Detect which cell encompasses the target text, then output its (x, y) center coordinate. 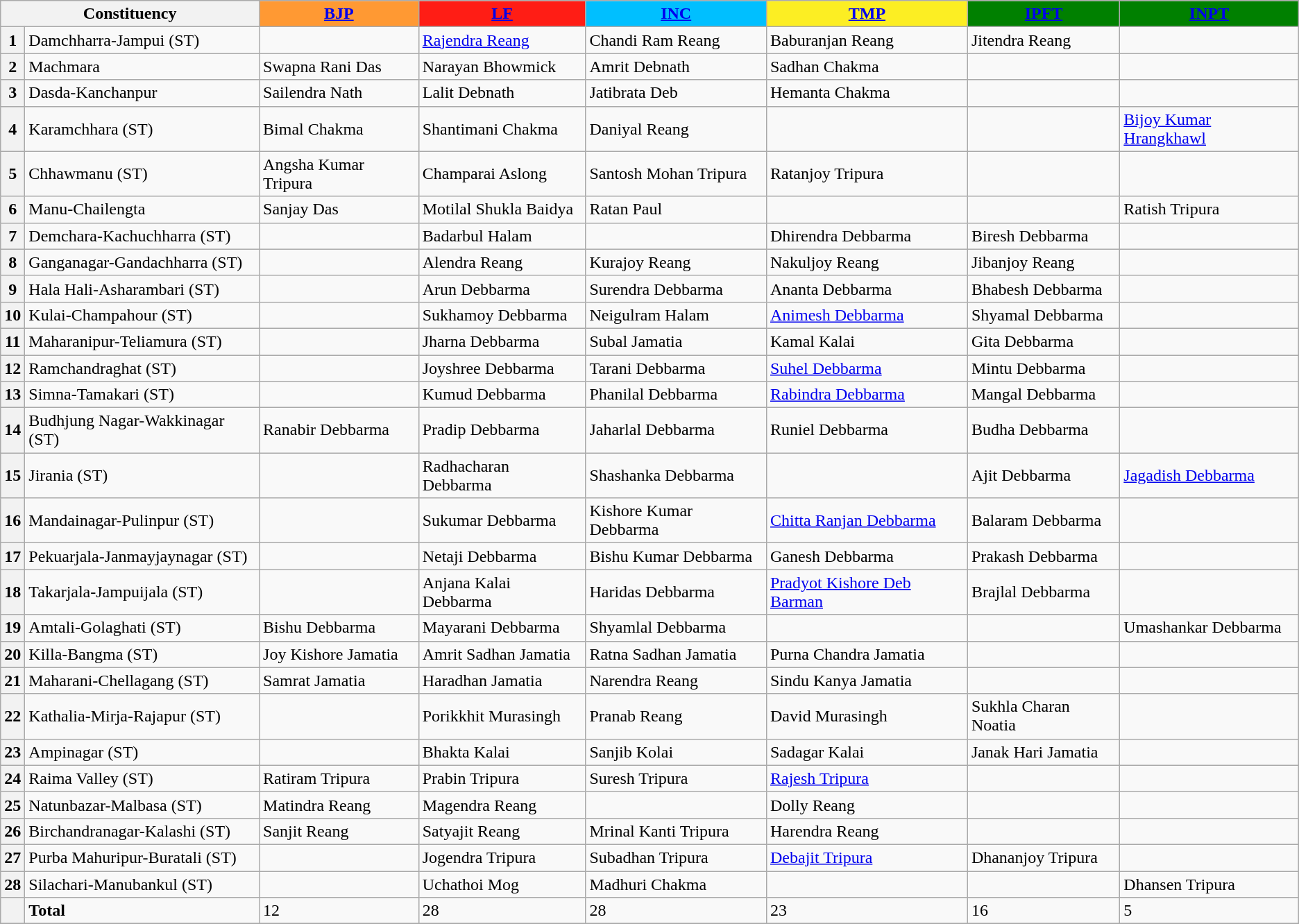
Budha Debbarma (1044, 430)
LF (502, 14)
Silachari-Manubankul (ST) (142, 884)
Suhel Debbarma (867, 368)
Kathalia-Mirja-Rajapur (ST) (142, 716)
26 (12, 831)
TMP (867, 14)
Jharna Debbarma (502, 341)
Angsha Kumar Tripura (339, 173)
Joy Kishore Jamatia (339, 654)
Hemanta Chakma (867, 93)
Mintu Debbarma (1044, 368)
Jitendra Reang (1044, 40)
Maharanipur-Teliamura (ST) (142, 341)
Porikkhit Murasingh (502, 716)
Animesh Debbarma (867, 315)
15 (12, 476)
Ajit Debbarma (1044, 476)
Ganganagar-Gandachharra (ST) (142, 262)
Shyamlal Debbarma (676, 628)
Debajit Tripura (867, 857)
Simna-Tamakari (ST) (142, 395)
Phanilal Debbarma (676, 395)
Ratiram Tripura (339, 778)
Biresh Debbarma (1044, 236)
Bhabesh Debbarma (1044, 289)
Amrit Debnath (676, 67)
Surendra Debbarma (676, 289)
Sadhan Chakma (867, 67)
Swapna Rani Das (339, 67)
Bishu Debbarma (339, 628)
Umashankar Debbarma (1209, 628)
Purna Chandra Jamatia (867, 654)
Ranabir Debbarma (339, 430)
20 (12, 654)
Dhirendra Debbarma (867, 236)
Alendra Reang (502, 262)
Mayarani Debbarma (502, 628)
Ananta Debbarma (867, 289)
Bijoy Kumar Hrangkhawl (1209, 129)
Badarbul Halam (502, 236)
Lalit Debnath (502, 93)
INC (676, 14)
Sadagar Kalai (867, 752)
Purba Mahuripur-Buratali (ST) (142, 857)
Killa-Bangma (ST) (142, 654)
Sukumar Debbarma (502, 520)
Magendra Reang (502, 805)
Jagadish Debbarma (1209, 476)
2 (12, 67)
13 (12, 395)
Pranab Reang (676, 716)
27 (12, 857)
Nakuljoy Reang (867, 262)
Manu-Chailengta (142, 209)
Matindra Reang (339, 805)
Kulai-Champahour (ST) (142, 315)
Netaji Debbarma (502, 556)
Subadhan Tripura (676, 857)
INPT (1209, 14)
7 (12, 236)
Amrit Sadhan Jamatia (502, 654)
Suresh Tripura (676, 778)
Sanjit Reang (339, 831)
BJP (339, 14)
10 (12, 315)
14 (12, 430)
Hala Hali-Asharambari (ST) (142, 289)
6 (12, 209)
Natunbazar-Malbasa (ST) (142, 805)
18 (12, 592)
Pradyot Kishore Deb Barman (867, 592)
Radhacharan Debbarma (502, 476)
Anjana Kalai Debbarma (502, 592)
9 (12, 289)
Mangal Debbarma (1044, 395)
Ratanjoy Tripura (867, 173)
11 (12, 341)
Dolly Reang (867, 805)
Subal Jamatia (676, 341)
Chitta Ranjan Debbarma (867, 520)
Shyamal Debbarma (1044, 315)
Jogendra Tripura (502, 857)
Shashanka Debbarma (676, 476)
Rajendra Reang (502, 40)
Harendra Reang (867, 831)
Neigulram Halam (676, 315)
Runiel Debbarma (867, 430)
25 (12, 805)
Jibanjoy Reang (1044, 262)
Champarai Aslong (502, 173)
Haradhan Jamatia (502, 681)
Baburanjan Reang (867, 40)
8 (12, 262)
3 (12, 93)
Ratish Tripura (1209, 209)
Balaram Debbarma (1044, 520)
Jaharlal Debbarma (676, 430)
Jirania (ST) (142, 476)
Arun Debbarma (502, 289)
4 (12, 129)
Dhansen Tripura (1209, 884)
Kumud Debbarma (502, 395)
Motilal Shukla Baidya (502, 209)
Ratan Paul (676, 209)
Pekuarjala-Janmayjaynagar (ST) (142, 556)
Dhananjoy Tripura (1044, 857)
Janak Hari Jamatia (1044, 752)
Shantimani Chakma (502, 129)
Bhakta Kalai (502, 752)
Ramchandraghat (ST) (142, 368)
22 (12, 716)
Jatibrata Deb (676, 93)
Chandi Ram Reang (676, 40)
David Murasingh (867, 716)
Narendra Reang (676, 681)
Chhawmanu (ST) (142, 173)
24 (12, 778)
Uchathoi Mog (502, 884)
Dasda-Kanchanpur (142, 93)
IPFT (1044, 14)
Madhuri Chakma (676, 884)
Joyshree Debbarma (502, 368)
Ratna Sadhan Jamatia (676, 654)
Takarjala-Jampuijala (ST) (142, 592)
Rajesh Tripura (867, 778)
Ganesh Debbarma (867, 556)
Samrat Jamatia (339, 681)
Sukhla Charan Noatia (1044, 716)
Brajlal Debbarma (1044, 592)
Rabindra Debbarma (867, 395)
Birchandranagar-Kalashi (ST) (142, 831)
Kurajoy Reang (676, 262)
Karamchhara (ST) (142, 129)
Mandainagar-Pulinpur (ST) (142, 520)
Daniyal Reang (676, 129)
Sanjay Das (339, 209)
Pradip Debbarma (502, 430)
Sukhamoy Debbarma (502, 315)
Machmara (142, 67)
Total (142, 911)
Sanjib Kolai (676, 752)
Narayan Bhowmick (502, 67)
Sindu Kanya Jamatia (867, 681)
Bimal Chakma (339, 129)
Ampinagar (ST) (142, 752)
Maharani-Chellagang (ST) (142, 681)
Bishu Kumar Debbarma (676, 556)
Prabin Tripura (502, 778)
Santosh Mohan Tripura (676, 173)
Satyajit Reang (502, 831)
Amtali-Golaghati (ST) (142, 628)
Budhjung Nagar-Wakkinagar (ST) (142, 430)
Gita Debbarma (1044, 341)
Mrinal Kanti Tripura (676, 831)
Kishore Kumar Debbarma (676, 520)
Kamal Kalai (867, 341)
Haridas Debbarma (676, 592)
Prakash Debbarma (1044, 556)
17 (12, 556)
19 (12, 628)
Constituency (130, 14)
1 (12, 40)
Tarani Debbarma (676, 368)
Sailendra Nath (339, 93)
Damchharra-Jampui (ST) (142, 40)
Demchara-Kachuchharra (ST) (142, 236)
21 (12, 681)
Raima Valley (ST) (142, 778)
